Return [X, Y] of the center of cell containing provided text 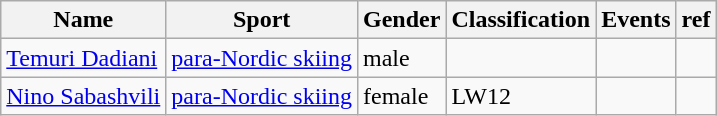
Events [636, 20]
LW12 [521, 96]
Sport [262, 20]
Classification [521, 20]
ref [696, 20]
Gender [401, 20]
Nino Sabashvili [84, 96]
Temuri Dadiani [84, 58]
male [401, 58]
Name [84, 20]
female [401, 96]
